Output the (x, y) coordinate of the center of the cell containing the given text.  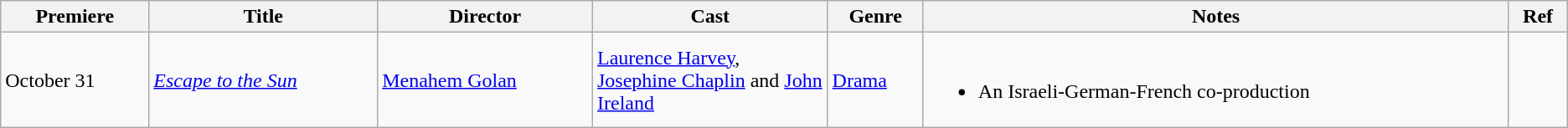
Laurence Harvey, Josephine Chaplin and John Ireland (710, 80)
Cast (710, 17)
Menahem Golan (486, 80)
Title (263, 17)
October 31 (75, 80)
Ref (1538, 17)
Notes (1216, 17)
Premiere (75, 17)
Escape to the Sun (263, 80)
Drama (875, 80)
An Israeli-German-French co-production (1216, 80)
Director (486, 17)
Genre (875, 17)
